For the text-containing cell, return its midpoint in (X, Y) coordinate format. 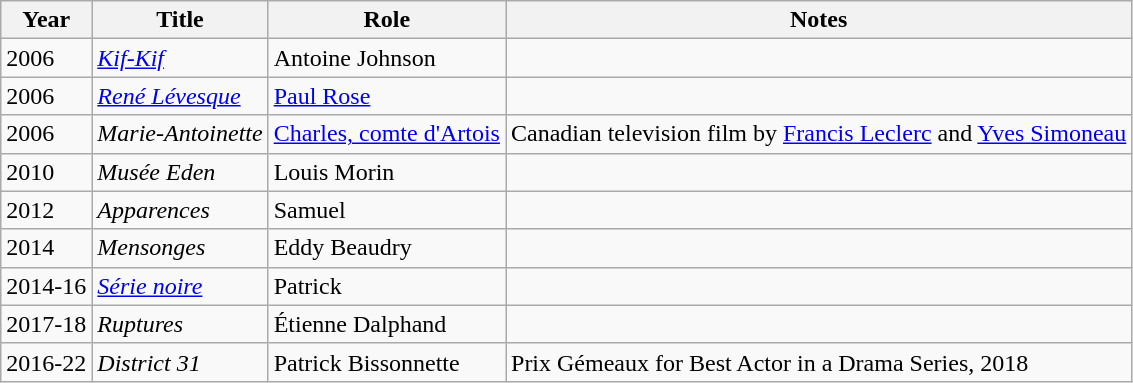
Notes (819, 20)
2017-18 (46, 324)
Title (180, 20)
Antoine Johnson (386, 58)
Louis Morin (386, 172)
2014 (46, 248)
District 31 (180, 362)
Kif-Kif (180, 58)
2014-16 (46, 286)
Série noire (180, 286)
Apparences (180, 210)
Year (46, 20)
Marie-Antoinette (180, 134)
Charles, comte d'Artois (386, 134)
Samuel (386, 210)
Musée Eden (180, 172)
Ruptures (180, 324)
René Lévesque (180, 96)
Patrick Bissonnette (386, 362)
2016-22 (46, 362)
Étienne Dalphand (386, 324)
Patrick (386, 286)
Eddy Beaudry (386, 248)
Canadian television film by Francis Leclerc and Yves Simoneau (819, 134)
Role (386, 20)
2010 (46, 172)
Mensonges (180, 248)
Paul Rose (386, 96)
Prix Gémeaux for Best Actor in a Drama Series, 2018 (819, 362)
2012 (46, 210)
